Scan for the cell matching the given text and deliver its (x, y) coordinate at center. 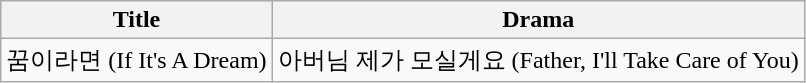
Drama (538, 20)
아버님 제가 모실게요 (Father, I'll Take Care of You) (538, 60)
꿈이라면 (If It's A Dream) (136, 60)
Title (136, 20)
